Detect which cell encompasses the target text, then output its [X, Y] center coordinate. 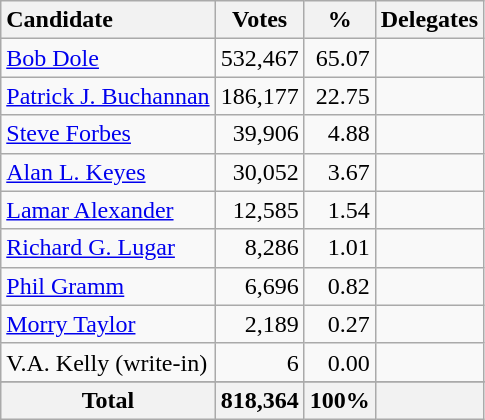
Lamar Alexander [108, 210]
1.54 [340, 210]
1.01 [340, 248]
2,189 [260, 324]
Morry Taylor [108, 324]
186,177 [260, 96]
Bob Dole [108, 58]
Votes [260, 20]
Patrick J. Buchannan [108, 96]
39,906 [260, 134]
30,052 [260, 172]
100% [340, 400]
Total [108, 400]
4.88 [340, 134]
% [340, 20]
532,467 [260, 58]
Candidate [108, 20]
0.27 [340, 324]
V.A. Kelly (write-in) [108, 362]
818,364 [260, 400]
3.67 [340, 172]
0.82 [340, 286]
Alan L. Keyes [108, 172]
Delegates [429, 20]
22.75 [340, 96]
Steve Forbes [108, 134]
65.07 [340, 58]
12,585 [260, 210]
6,696 [260, 286]
Richard G. Lugar [108, 248]
8,286 [260, 248]
6 [260, 362]
0.00 [340, 362]
Phil Gramm [108, 286]
